For the text-containing cell, return its midpoint in [X, Y] coordinate format. 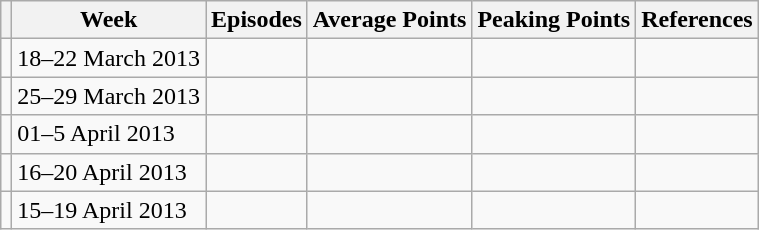
01–5 April 2013 [109, 134]
15–19 April 2013 [109, 210]
References [698, 20]
Average Points [390, 20]
16–20 April 2013 [109, 172]
18–22 March 2013 [109, 58]
25–29 March 2013 [109, 96]
Week [109, 20]
Peaking Points [554, 20]
Episodes [257, 20]
